For the text-containing cell, return its midpoint in [X, Y] coordinate format. 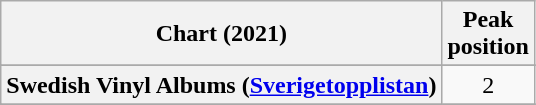
Peakposition [488, 34]
2 [488, 85]
Chart (2021) [222, 34]
Swedish Vinyl Albums (Sverigetopplistan) [222, 85]
